Capture the cell that displays the provided text and extract its [X, Y] central coordinate. 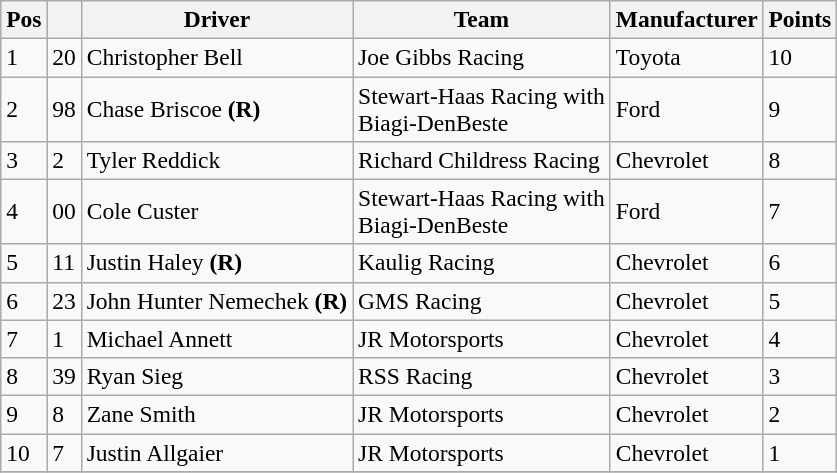
Ryan Sieg [216, 376]
Tyler Reddick [216, 160]
Cole Custer [216, 212]
Michael Annett [216, 339]
John Hunter Nemechek (R) [216, 301]
00 [64, 212]
Kaulig Racing [482, 263]
Driver [216, 19]
Richard Childress Racing [482, 160]
11 [64, 263]
Justin Haley (R) [216, 263]
Zane Smith [216, 414]
Points [800, 19]
Joe Gibbs Racing [482, 57]
98 [64, 108]
Christopher Bell [216, 57]
Manufacturer [686, 19]
39 [64, 376]
Toyota [686, 57]
Chase Briscoe (R) [216, 108]
20 [64, 57]
GMS Racing [482, 301]
Justin Allgaier [216, 452]
Team [482, 19]
23 [64, 301]
Pos [24, 19]
RSS Racing [482, 376]
